Find where the given text appears and provide that cell's center as [x, y] coordinate. 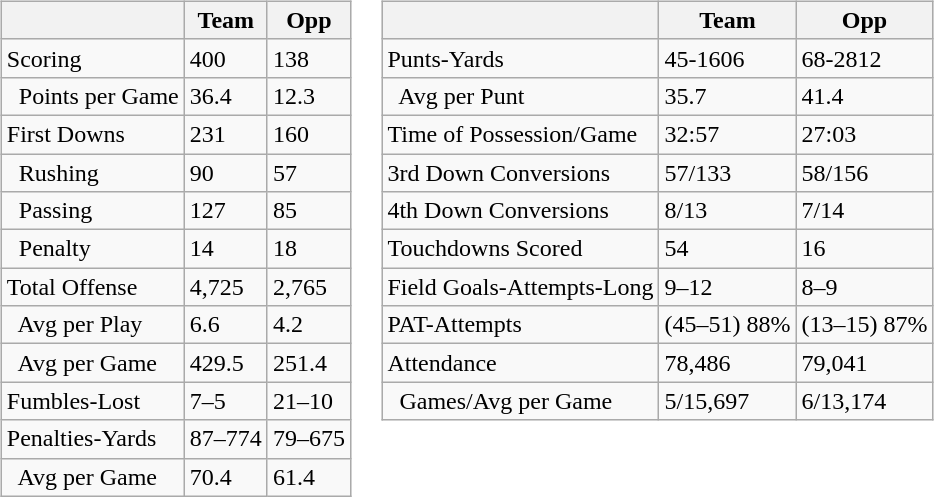
41.4 [864, 96]
251.4 [308, 363]
429.5 [226, 363]
6/13,174 [864, 401]
32:57 [728, 134]
4,725 [226, 287]
7–5 [226, 401]
68-2812 [864, 58]
Passing [92, 211]
85 [308, 211]
2,765 [308, 287]
160 [308, 134]
12.3 [308, 96]
5/15,697 [728, 401]
78,486 [728, 363]
58/156 [864, 173]
6.6 [226, 325]
90 [226, 173]
Fumbles-Lost [92, 401]
127 [226, 211]
4th Down Conversions [520, 211]
57 [308, 173]
(13–15) 87% [864, 325]
3rd Down Conversions [520, 173]
8/13 [728, 211]
9–12 [728, 287]
Games/Avg per Game [520, 401]
Penalty [92, 249]
36.4 [226, 96]
79,041 [864, 363]
Avg per Play [92, 325]
PAT-Attempts [520, 325]
Time of Possession/Game [520, 134]
Total Offense [92, 287]
45-1606 [728, 58]
Punts-Yards [520, 58]
54 [728, 249]
57/133 [728, 173]
Scoring [92, 58]
Attendance [520, 363]
27:03 [864, 134]
Avg per Punt [520, 96]
First Downs [92, 134]
231 [226, 134]
87–774 [226, 439]
138 [308, 58]
14 [226, 249]
400 [226, 58]
16 [864, 249]
8–9 [864, 287]
35.7 [728, 96]
Points per Game [92, 96]
(45–51) 88% [728, 325]
79–675 [308, 439]
70.4 [226, 477]
21–10 [308, 401]
Rushing [92, 173]
Field Goals-Attempts-Long [520, 287]
18 [308, 249]
4.2 [308, 325]
Penalties-Yards [92, 439]
61.4 [308, 477]
Touchdowns Scored [520, 249]
7/14 [864, 211]
